For the text-containing cell, return its midpoint in (x, y) coordinate format. 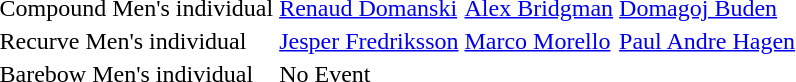
Jesper Fredriksson (369, 41)
Marco Morello (539, 41)
